Pinpoint the cell where the given text exists, returning its [x, y] midpoint coordinate. 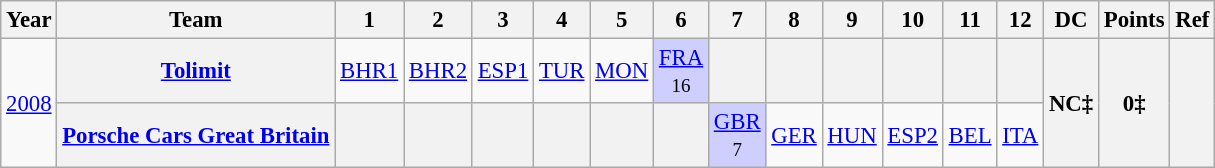
2008 [29, 104]
3 [502, 20]
MON [622, 72]
6 [682, 20]
Team [196, 20]
GER [794, 136]
12 [1020, 20]
4 [562, 20]
Ref [1192, 20]
11 [970, 20]
ESP2 [912, 136]
9 [852, 20]
FRA16 [682, 72]
BHR2 [438, 72]
8 [794, 20]
HUN [852, 136]
10 [912, 20]
Tolimit [196, 72]
Year [29, 20]
ESP1 [502, 72]
ITA [1020, 136]
DC [1072, 20]
Porsche Cars Great Britain [196, 136]
BHR1 [370, 72]
TUR [562, 72]
GBR7 [736, 136]
2 [438, 20]
7 [736, 20]
5 [622, 20]
Points [1134, 20]
NC‡ [1072, 104]
0‡ [1134, 104]
1 [370, 20]
BEL [970, 136]
